From the cell containing the given text, extract its center point as [x, y] coordinate. 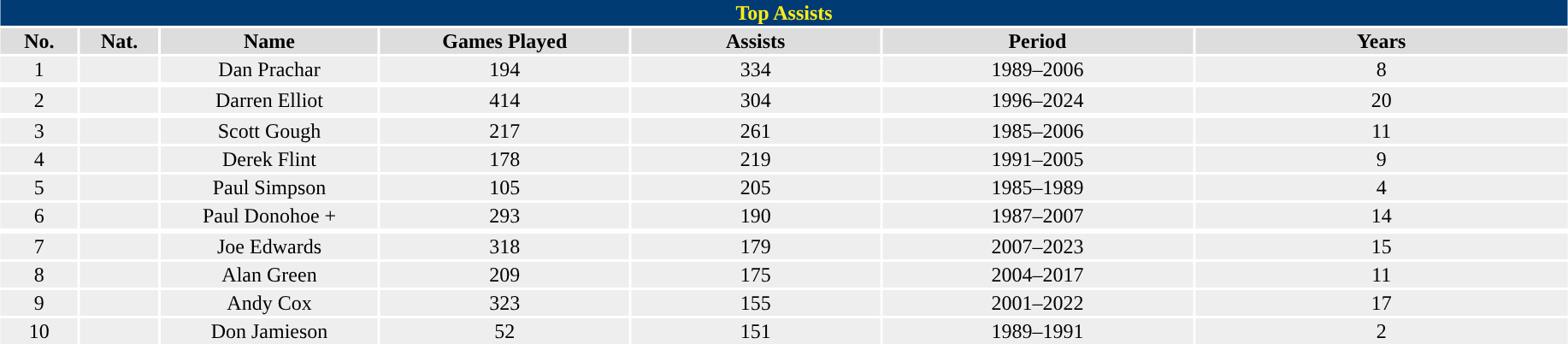
No. [39, 41]
105 [504, 187]
304 [755, 100]
178 [504, 159]
10 [39, 331]
Paul Donohoe + [269, 216]
293 [504, 216]
318 [504, 246]
209 [504, 275]
1989–2006 [1038, 69]
219 [755, 159]
2007–2023 [1038, 246]
155 [755, 303]
Joe Edwards [269, 246]
Years [1382, 41]
20 [1382, 100]
Nat. [120, 41]
Games Played [504, 41]
17 [1382, 303]
14 [1382, 216]
175 [755, 275]
Period [1038, 41]
414 [504, 100]
1985–1989 [1038, 187]
2004–2017 [1038, 275]
Andy Cox [269, 303]
Dan Prachar [269, 69]
6 [39, 216]
179 [755, 246]
15 [1382, 246]
1985–2006 [1038, 131]
1991–2005 [1038, 159]
261 [755, 131]
7 [39, 246]
Alan Green [269, 275]
190 [755, 216]
Don Jamieson [269, 331]
Scott Gough [269, 131]
1987–2007 [1038, 216]
205 [755, 187]
1989–1991 [1038, 331]
3 [39, 131]
Top Assists [783, 13]
Assists [755, 41]
323 [504, 303]
5 [39, 187]
334 [755, 69]
151 [755, 331]
Derek Flint [269, 159]
194 [504, 69]
217 [504, 131]
1 [39, 69]
1996–2024 [1038, 100]
Paul Simpson [269, 187]
Name [269, 41]
2001–2022 [1038, 303]
52 [504, 331]
Darren Elliot [269, 100]
